Detect which cell encompasses the target text, then output its (X, Y) center coordinate. 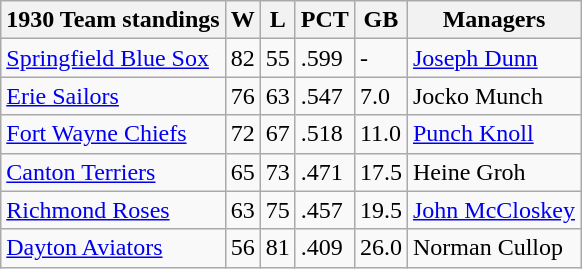
- (380, 58)
67 (278, 134)
26.0 (380, 248)
72 (242, 134)
Norman Cullop (494, 248)
73 (278, 172)
Richmond Roses (113, 210)
PCT (324, 20)
.518 (324, 134)
.471 (324, 172)
17.5 (380, 172)
56 (242, 248)
82 (242, 58)
11.0 (380, 134)
7.0 (380, 96)
1930 Team standings (113, 20)
.599 (324, 58)
75 (278, 210)
John McCloskey (494, 210)
19.5 (380, 210)
65 (242, 172)
Erie Sailors (113, 96)
81 (278, 248)
Managers (494, 20)
Jocko Munch (494, 96)
GB (380, 20)
Dayton Aviators (113, 248)
Punch Knoll (494, 134)
76 (242, 96)
.457 (324, 210)
L (278, 20)
Heine Groh (494, 172)
Springfield Blue Sox (113, 58)
Canton Terriers (113, 172)
.409 (324, 248)
Fort Wayne Chiefs (113, 134)
Joseph Dunn (494, 58)
55 (278, 58)
W (242, 20)
.547 (324, 96)
